Scan for the cell matching the given text and deliver its [x, y] coordinate at center. 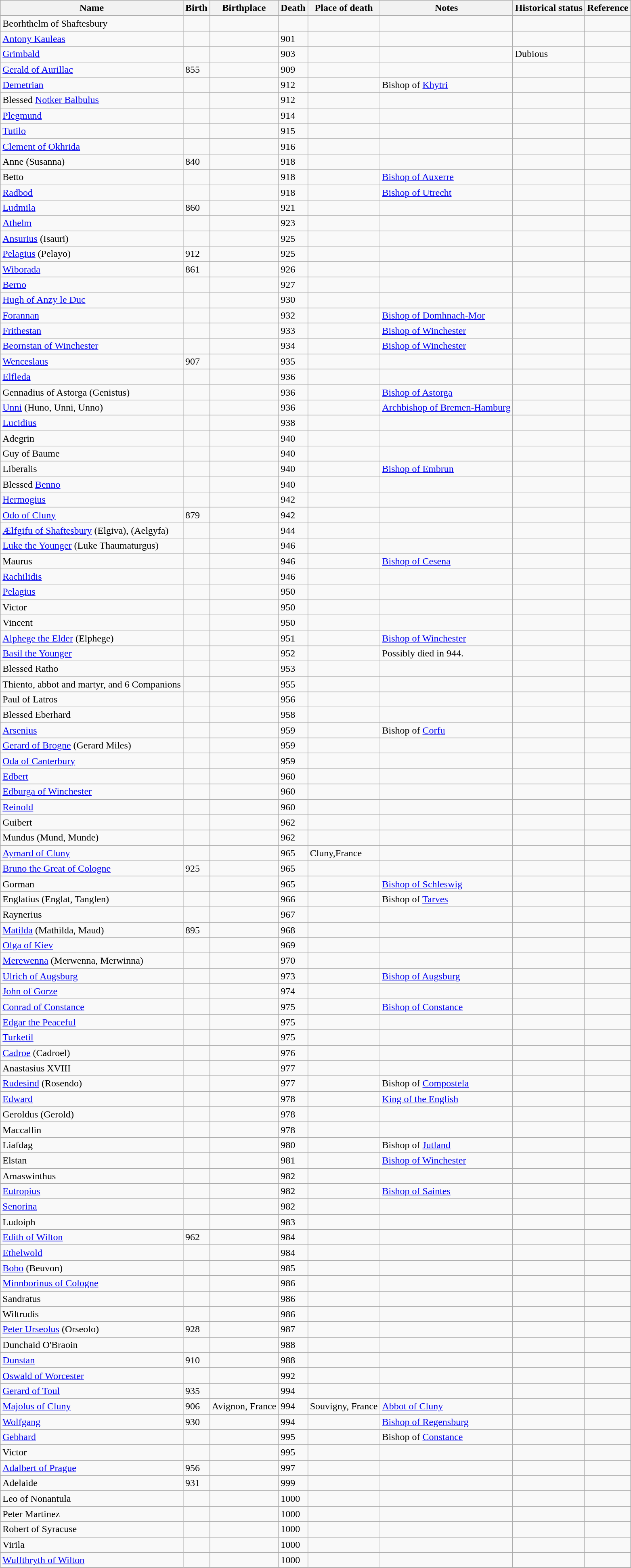
Wulfthryth of Wilton [92, 1560]
969 [293, 945]
934 [293, 346]
Name [92, 8]
Majolus of Cluny [92, 1406]
Hugh of Anzy le Duc [92, 300]
Ethelwold [92, 1253]
966 [293, 899]
Gerard of Toul [92, 1391]
Liberalis [92, 469]
Bishop of Corfu [447, 730]
Bishop of Tarves [447, 899]
Unni (Huno, Unni, Unno) [92, 407]
Blessed Eberhard [92, 715]
Arsenius [92, 730]
Dunchaid O'Braoin [92, 1345]
Aymard of Cluny [92, 853]
Ludmila [92, 208]
Raynerius [92, 914]
Leo of Nonantula [92, 1499]
Demetrian [92, 85]
Vincent [92, 623]
927 [293, 285]
Robert of Syracuse [92, 1529]
Senorina [92, 1207]
Guibert [92, 822]
Beornstan of Winchester [92, 346]
985 [293, 1268]
Pelagius [92, 592]
Betto [92, 177]
980 [293, 1145]
Merewenna (Merwenna, Merwinna) [92, 961]
Bishop of Compostela [447, 1084]
958 [293, 715]
Bobo (Beuvon) [92, 1268]
Bishop of Auxerre [447, 177]
916 [293, 146]
Place of death [344, 8]
Anastasius XVIII [92, 1068]
938 [293, 423]
Forannan [92, 315]
Bishop of Cesena [447, 561]
Elstan [92, 1160]
Edgar the Peaceful [92, 1022]
Eutropius [92, 1191]
Geroldus (Gerold) [92, 1114]
981 [293, 1160]
Cadroe (Cadroel) [92, 1053]
987 [293, 1329]
Reference [608, 8]
951 [293, 638]
968 [293, 930]
Clement of Okhrida [92, 146]
Bishop of Augsburg [447, 976]
Peter Urseolus (Orseolo) [92, 1329]
Englatius (Englat, Tanglen) [92, 899]
Avignon, France [244, 1406]
879 [196, 515]
Turketil [92, 1038]
Reinold [92, 807]
976 [293, 1053]
983 [293, 1222]
King of the English [447, 1099]
Blessed Ratho [92, 669]
914 [293, 115]
901 [293, 39]
Adegrin [92, 438]
974 [293, 992]
Death [293, 8]
Historical status [549, 8]
907 [196, 361]
Thiento, abbot and martyr, and 6 Companions [92, 684]
Sandratus [92, 1299]
Archbishop of Bremen-Hamburg [447, 407]
Bishop of Jutland [447, 1145]
Antony Kauleas [92, 39]
928 [196, 1329]
Bruno the Great of Cologne [92, 868]
Oswald of Worcester [92, 1375]
Edward [92, 1099]
906 [196, 1406]
Lucidius [92, 423]
Wiltrudis [92, 1314]
Rudesind (Rosendo) [92, 1084]
Liafdag [92, 1145]
860 [196, 208]
Plegmund [92, 115]
Berno [92, 285]
Amaswinthus [92, 1176]
Edith of Wilton [92, 1237]
Dunstan [92, 1360]
Frithestan [92, 331]
Minnborinus of Cologne [92, 1283]
Bishop of Embrun [447, 469]
Maccallin [92, 1130]
Souvigny, France [344, 1406]
Elfleda [92, 377]
Ansurius (Isauri) [92, 239]
Gerard of Brogne (Gerard Miles) [92, 746]
Bishop of Utrecht [447, 193]
Wolfgang [92, 1421]
Blessed Benno [92, 484]
Dubious [549, 54]
915 [293, 131]
Abbot of Cluny [447, 1406]
Edburga of Winchester [92, 792]
Bishop of Schleswig [447, 884]
Athelm [92, 223]
Possibly died in 944. [447, 653]
Bishop of Regensburg [447, 1421]
Edbert [92, 776]
903 [293, 54]
Maurus [92, 561]
923 [293, 223]
Bishop of Astorga [447, 392]
926 [293, 269]
840 [196, 161]
895 [196, 930]
Rachilidis [92, 576]
997 [293, 1468]
Gennadius of Astorga (Genistus) [92, 392]
Wenceslaus [92, 361]
Grimbald [92, 54]
931 [196, 1483]
Cluny,France [344, 853]
Paul of Latros [92, 700]
967 [293, 914]
Adalbert of Prague [92, 1468]
953 [293, 669]
John of Gorze [92, 992]
932 [293, 315]
Mundus (Mund, Munde) [92, 838]
Oda of Canterbury [92, 761]
Hermogius [92, 500]
Bishop of Khytri [447, 85]
999 [293, 1483]
Birthplace [244, 8]
861 [196, 269]
Olga of Kiev [92, 945]
Radbod [92, 193]
Ælfgifu of Shaftesbury (Elgiva), (Aelgyfa) [92, 530]
Anne (Susanna) [92, 161]
Alphege the Elder (Elphege) [92, 638]
910 [196, 1360]
Wiborada [92, 269]
Gebhard [92, 1437]
Peter Martinez [92, 1514]
Adelaide [92, 1483]
Guy of Baume [92, 454]
Ludoiph [92, 1222]
909 [293, 69]
Virila [92, 1545]
955 [293, 684]
973 [293, 976]
970 [293, 961]
Notes [447, 8]
Conrad of Constance [92, 1007]
Matilda (Mathilda, Maud) [92, 930]
Birth [196, 8]
Ulrich of Augsburg [92, 976]
952 [293, 653]
Basil the Younger [92, 653]
Beorhthelm of Shaftesbury [92, 23]
855 [196, 69]
Blessed Notker Balbulus [92, 100]
944 [293, 530]
Gorman [92, 884]
Luke the Younger (Luke Thaumaturgus) [92, 546]
Odo of Cluny [92, 515]
921 [293, 208]
933 [293, 331]
Pelagius (Pelayo) [92, 254]
992 [293, 1375]
Tutilo [92, 131]
Bishop of Domhnach-Mor [447, 315]
Gerald of Aurillac [92, 69]
Bishop of Saintes [447, 1191]
